Provide the [x, y] coordinate of the cell's center where the given text is located.  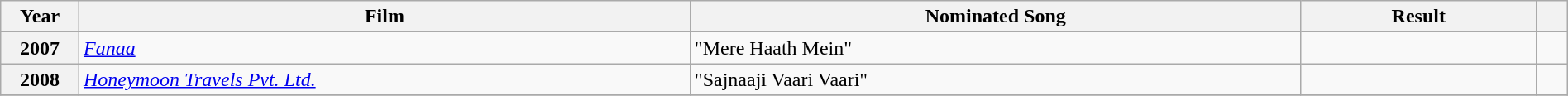
Year [40, 17]
Fanaa [384, 48]
Result [1418, 17]
"Sajnaaji Vaari Vaari" [996, 79]
Honeymoon Travels Pvt. Ltd. [384, 79]
"Mere Haath Mein" [996, 48]
2007 [40, 48]
Nominated Song [996, 17]
2008 [40, 79]
Film [384, 17]
